Determine the (X, Y) coordinate at the center of the cell enclosing the given text.  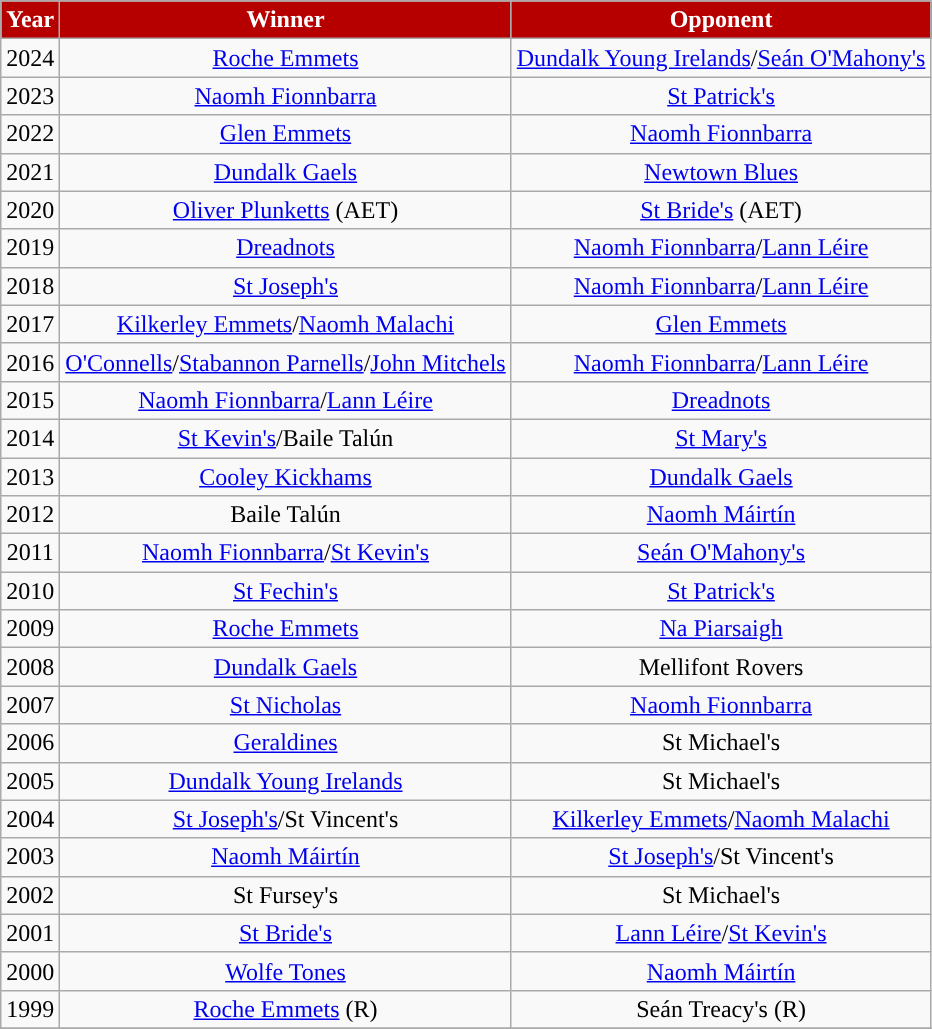
Opponent (721, 20)
Dundalk Young Irelands (286, 781)
Wolfe Tones (286, 971)
2015 (30, 400)
2004 (30, 819)
Seán Treacy's (R) (721, 1009)
Oliver Plunketts (AET) (286, 210)
St Fechin's (286, 591)
Baile Talún (286, 515)
1999 (30, 1009)
Winner (286, 20)
Geraldines (286, 743)
2020 (30, 210)
St Bride's (AET) (721, 210)
St Mary's (721, 438)
2007 (30, 705)
2000 (30, 971)
O'Connells/Stabannon Parnells/John Mitchels (286, 362)
2005 (30, 781)
2011 (30, 553)
2006 (30, 743)
2008 (30, 667)
2021 (30, 172)
Year (30, 20)
2003 (30, 857)
2010 (30, 591)
Lann Léire/St Kevin's (721, 933)
2024 (30, 58)
2001 (30, 933)
St Nicholas (286, 705)
2002 (30, 895)
Roche Emmets (R) (286, 1009)
Mellifont Rovers (721, 667)
2018 (30, 286)
Seán O'Mahony's (721, 553)
St Joseph's (286, 286)
Dundalk Young Irelands/Seán O'Mahony's (721, 58)
2014 (30, 438)
2009 (30, 629)
St Bride's (286, 933)
St Kevin's/Baile Talún (286, 438)
2017 (30, 324)
2012 (30, 515)
2022 (30, 134)
2016 (30, 362)
2013 (30, 477)
St Fursey's (286, 895)
Naomh Fionnbarra/St Kevin's (286, 553)
2023 (30, 96)
Na Piarsaigh (721, 629)
2019 (30, 248)
Newtown Blues (721, 172)
Cooley Kickhams (286, 477)
